Return (X, Y) of the center of cell containing provided text 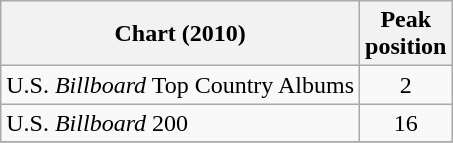
Chart (2010) (180, 34)
U.S. Billboard Top Country Albums (180, 85)
16 (406, 123)
U.S. Billboard 200 (180, 123)
Peak position (406, 34)
2 (406, 85)
